Scan for the cell matching the given text and deliver its (X, Y) coordinate at center. 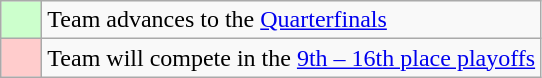
Team advances to the Quarterfinals (292, 20)
Team will compete in the 9th – 16th place playoffs (292, 58)
